Capture the cell that displays the provided text and extract its [X, Y] central coordinate. 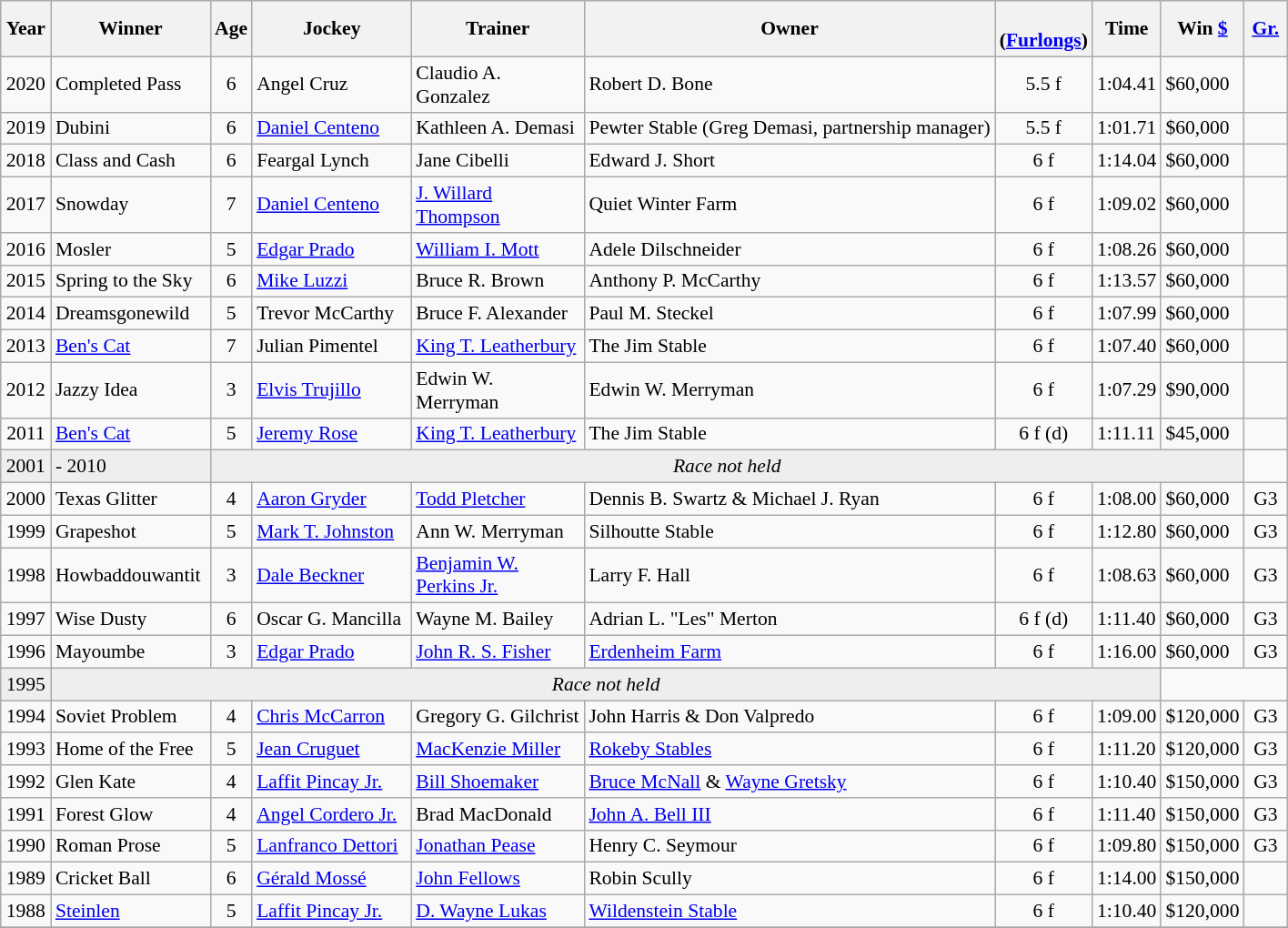
2014 [25, 314]
Cricket Ball [131, 879]
John Fellows [498, 879]
1:08.63 [1126, 575]
1990 [25, 846]
Steinlen [131, 912]
Mayoumbe [131, 652]
1996 [25, 652]
John R. S. Fisher [498, 652]
1992 [25, 782]
Trevor McCarthy [331, 314]
Adele Dilschneider [790, 249]
Ann W. Merryman [498, 531]
2020 [25, 84]
(Furlongs) [1044, 29]
J. Willard Thompson [498, 206]
Claudio A. Gonzalez [498, 84]
1:07.29 [1126, 389]
Bill Shoemaker [498, 782]
1989 [25, 879]
John Harris & Don Valpredo [790, 717]
Oscar G. Mancilla [331, 620]
Soviet Problem [131, 717]
1:04.41 [1126, 84]
Class and Cash [131, 161]
Benjamin W. Perkins Jr. [498, 575]
2018 [25, 161]
1998 [25, 575]
Quiet Winter Farm [790, 206]
1:07.99 [1126, 314]
Dale Beckner [331, 575]
Forest Glow [131, 814]
Julian Pimentel [331, 347]
1:13.57 [1126, 281]
Jean Cruguet [331, 750]
Angel Cruz [331, 84]
1:01.71 [1126, 128]
1:11.20 [1126, 750]
William I. Mott [498, 249]
Age [231, 29]
1:11.11 [1126, 434]
Dreamsgonewild [131, 314]
Pewter Stable (Greg Demasi, partnership manager) [790, 128]
Jeremy Rose [331, 434]
Henry C. Seymour [790, 846]
Adrian L. "Les" Merton [790, 620]
1993 [25, 750]
Trainer [498, 29]
Jockey [331, 29]
Wayne M. Bailey [498, 620]
Bruce McNall & Wayne Gretsky [790, 782]
2019 [25, 128]
Dennis B. Swartz & Michael J. Ryan [790, 499]
1:07.40 [1126, 347]
Paul M. Steckel [790, 314]
Edward J. Short [790, 161]
1997 [25, 620]
Win $ [1202, 29]
Aaron Gryder [331, 499]
1:16.00 [1126, 652]
2015 [25, 281]
2017 [25, 206]
Owner [790, 29]
Rokeby Stables [790, 750]
Jane Cibelli [498, 161]
Wildenstein Stable [790, 912]
Kathleen A. Demasi [498, 128]
Larry F. Hall [790, 575]
1999 [25, 531]
$45,000 [1202, 434]
Erdenheim Farm [790, 652]
Lanfranco Dettori [331, 846]
Winner [131, 29]
1:09.00 [1126, 717]
1:14.04 [1126, 161]
Silhoutte Stable [790, 531]
2001 [25, 467]
Gérald Mossé [331, 879]
$90,000 [1202, 389]
Glen Kate [131, 782]
Elvis Trujillo [331, 389]
2013 [25, 347]
1991 [25, 814]
Todd Pletcher [498, 499]
1:09.80 [1126, 846]
Bruce R. Brown [498, 281]
Gregory G. Gilchrist [498, 717]
Spring to the Sky [131, 281]
1988 [25, 912]
Robert D. Bone [790, 84]
Jonathan Pease [498, 846]
Feargal Lynch [331, 161]
1:12.80 [1126, 531]
MacKenzie Miller [498, 750]
1:08.26 [1126, 249]
Dubini [131, 128]
Time [1126, 29]
2016 [25, 249]
1:14.00 [1126, 879]
D. Wayne Lukas [498, 912]
Roman Prose [131, 846]
Wise Dusty [131, 620]
1994 [25, 717]
Texas Glitter [131, 499]
Mosler [131, 249]
2000 [25, 499]
Robin Scully [790, 879]
Bruce F. Alexander [498, 314]
2012 [25, 389]
Completed Pass [131, 84]
1995 [25, 684]
Angel Cordero Jr. [331, 814]
Anthony P. McCarthy [790, 281]
Mark T. Johnston [331, 531]
Home of the Free [131, 750]
Snowday [131, 206]
Chris McCarron [331, 717]
1:09.02 [1126, 206]
Jazzy Idea [131, 389]
Grapeshot [131, 531]
John A. Bell III [790, 814]
Year [25, 29]
Gr. [1266, 29]
2011 [25, 434]
1:08.00 [1126, 499]
Mike Luzzi [331, 281]
Brad MacDonald [498, 814]
- 2010 [131, 467]
Howbaddouwantit [131, 575]
